Extract the [X, Y] coordinate from the center of the cell holding the provided text.  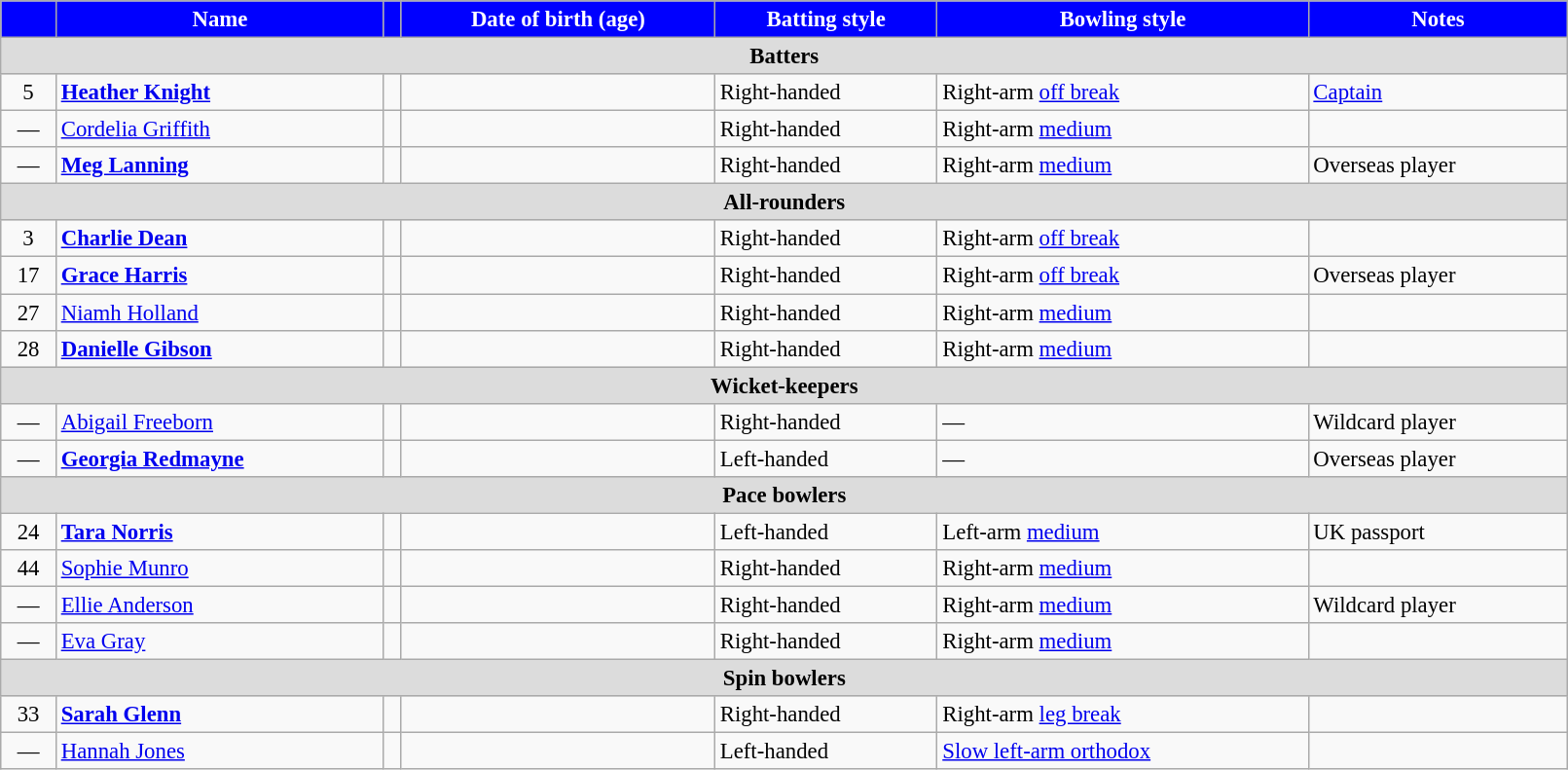
Slow left-arm orthodox [1123, 752]
27 [29, 312]
Wicket-keepers [784, 385]
Charlie Dean [220, 238]
Heather Knight [220, 92]
Ellie Anderson [220, 605]
17 [29, 275]
44 [29, 568]
Captain [1439, 92]
Name [220, 19]
Spin bowlers [784, 678]
Sophie Munro [220, 568]
5 [29, 92]
Abigail Freeborn [220, 422]
Right-arm leg break [1123, 715]
Left-arm medium [1123, 532]
Hannah Jones [220, 752]
Danielle Gibson [220, 348]
Cordelia Griffith [220, 129]
28 [29, 348]
Pace bowlers [784, 495]
Batting style [825, 19]
Sarah Glenn [220, 715]
Date of birth (age) [558, 19]
Batters [784, 56]
Meg Lanning [220, 165]
Eva Gray [220, 642]
Georgia Redmayne [220, 458]
24 [29, 532]
Grace Harris [220, 275]
UK passport [1439, 532]
All-rounders [784, 202]
3 [29, 238]
Notes [1439, 19]
Niamh Holland [220, 312]
Bowling style [1123, 19]
Tara Norris [220, 532]
33 [29, 715]
